Return (x, y) of the center of cell containing provided text 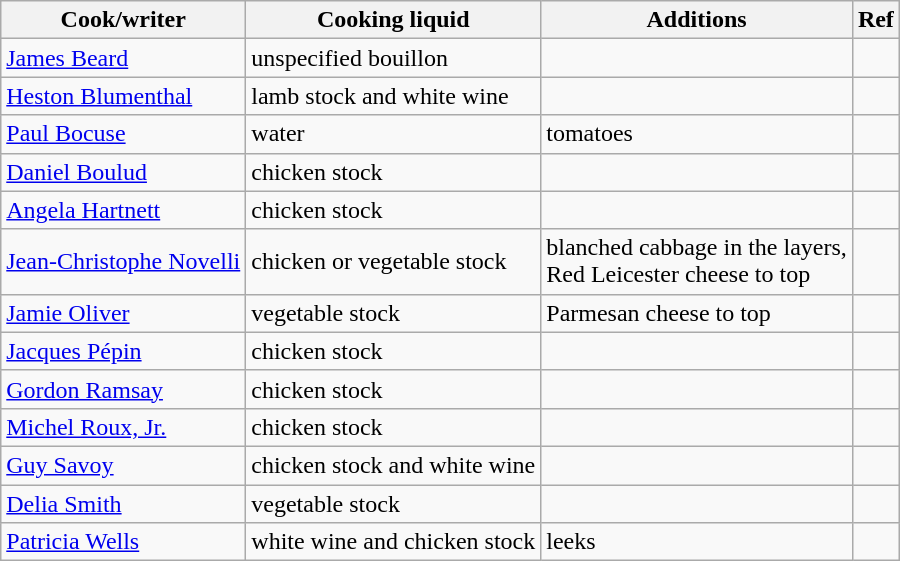
Jacques Pépin (124, 351)
Michel Roux, Jr. (124, 427)
Gordon Ramsay (124, 389)
leeks (697, 542)
Jamie Oliver (124, 313)
Cook/writer (124, 20)
Delia Smith (124, 503)
Paul Bocuse (124, 134)
Daniel Boulud (124, 172)
white wine and chicken stock (394, 542)
Guy Savoy (124, 465)
chicken stock and white wine (394, 465)
Additions (697, 20)
water (394, 134)
chicken or vegetable stock (394, 262)
blanched cabbage in the layers,Red Leicester cheese to top (697, 262)
Patricia Wells (124, 542)
Angela Hartnett (124, 210)
Heston Blumenthal (124, 96)
unspecified bouillon (394, 58)
lamb stock and white wine (394, 96)
Parmesan cheese to top (697, 313)
Cooking liquid (394, 20)
James Beard (124, 58)
Jean-Christophe Novelli (124, 262)
tomatoes (697, 134)
Ref (876, 20)
